Output the [X, Y] coordinate of the center of the cell containing the given text.  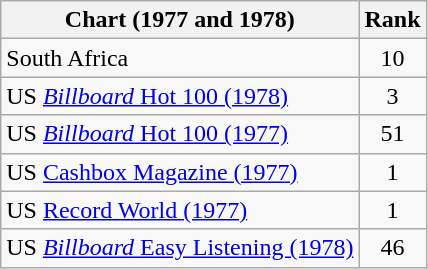
46 [392, 248]
51 [392, 134]
US Billboard Easy Listening (1978) [180, 248]
Rank [392, 20]
3 [392, 96]
US Billboard Hot 100 (1978) [180, 96]
10 [392, 58]
US Billboard Hot 100 (1977) [180, 134]
South Africa [180, 58]
US Record World (1977) [180, 210]
Chart (1977 and 1978) [180, 20]
US Cashbox Magazine (1977) [180, 172]
